Extract the (x, y) coordinate from the center of the cell holding the provided text.  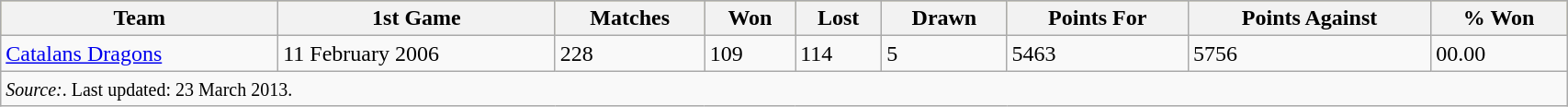
00.00 (1499, 53)
% Won (1499, 18)
Team (140, 18)
5756 (1309, 53)
Lost (839, 18)
114 (839, 53)
Won (750, 18)
5463 (1097, 53)
Points For (1097, 18)
1st Game (417, 18)
Drawn (944, 18)
Source:. Last updated: 23 March 2013. (784, 89)
Catalans Dragons (140, 53)
228 (630, 53)
11 February 2006 (417, 53)
109 (750, 53)
5 (944, 53)
Points Against (1309, 18)
Matches (630, 18)
